Detect which cell encompasses the target text, then output its [x, y] center coordinate. 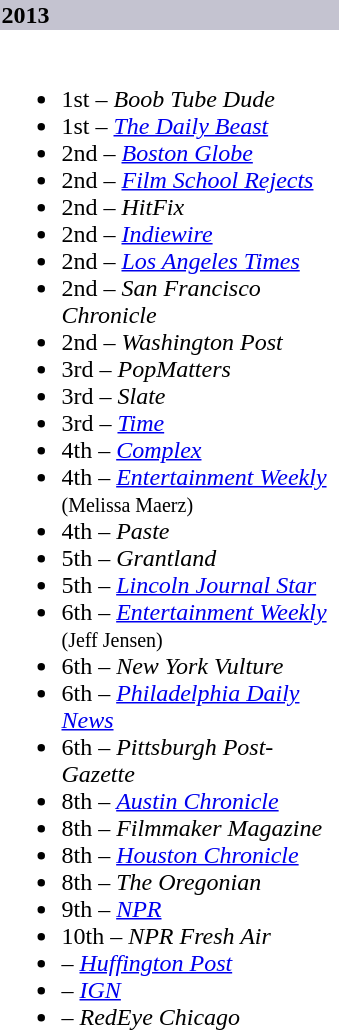
2013 [170, 15]
